Capture the cell that displays the provided text and extract its (X, Y) central coordinate. 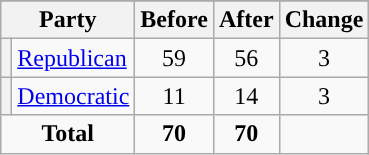
11 (174, 96)
Before (174, 20)
Democratic (74, 96)
Party (68, 20)
56 (246, 58)
14 (246, 96)
Change (324, 20)
Total (68, 134)
After (246, 20)
59 (174, 58)
Republican (74, 58)
